Output the (x, y) coordinate of the center of the cell containing the given text.  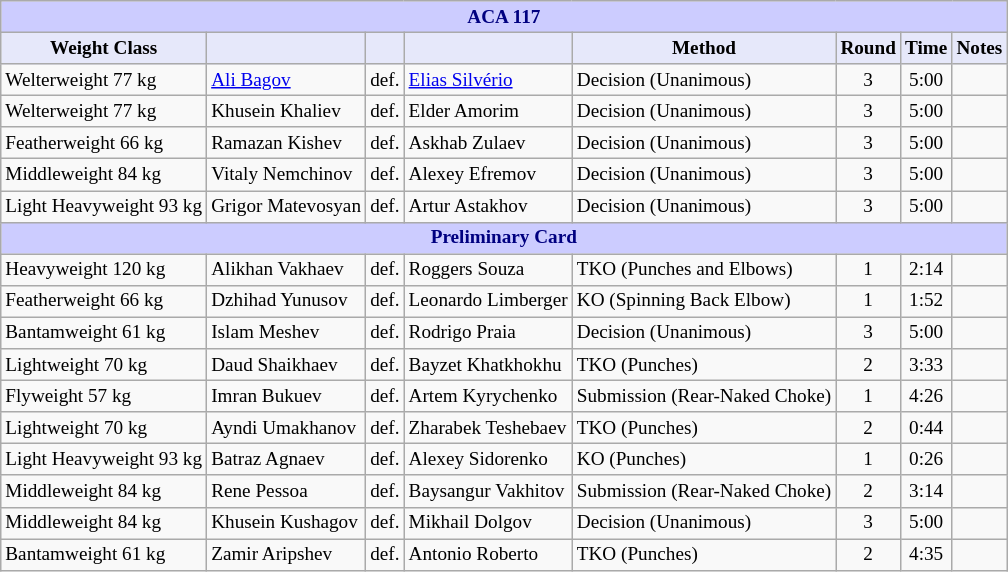
Khusein Khaliev (286, 111)
3:14 (926, 491)
Mikhail Dolgov (488, 523)
Grigor Matevosyan (286, 206)
Islam Meshev (286, 333)
Khusein Kushagov (286, 523)
Weight Class (104, 48)
Rodrigo Praia (488, 333)
4:35 (926, 554)
ACA 117 (504, 17)
Roggers Souza (488, 270)
Baysangur Vakhitov (488, 491)
Rene Pessoa (286, 491)
Notes (980, 48)
Flyweight 57 kg (104, 396)
Alexey Sidorenko (488, 460)
Leonardo Limberger (488, 301)
0:26 (926, 460)
Alikhan Vakhaev (286, 270)
3:33 (926, 365)
KO (Punches) (704, 460)
Batraz Agnaev (286, 460)
Daud Shaikhaev (286, 365)
Artem Kyrychenko (488, 396)
Vitaly Nemchinov (286, 175)
Round (868, 48)
Antonio Roberto (488, 554)
Artur Astakhov (488, 206)
Zharabek Teshebaev (488, 428)
Elder Amorim (488, 111)
Imran Bukuev (286, 396)
Ayndi Umakhanov (286, 428)
Bayzet Khatkhokhu (488, 365)
Method (704, 48)
1:52 (926, 301)
0:44 (926, 428)
Askhab Zulaev (488, 143)
Elias Silvério (488, 80)
KO (Spinning Back Elbow) (704, 301)
Time (926, 48)
2:14 (926, 270)
Heavyweight 120 kg (104, 270)
Alexey Efremov (488, 175)
Ali Bagov (286, 80)
Zamir Aripshev (286, 554)
Preliminary Card (504, 238)
Dzhihad Yunusov (286, 301)
Ramazan Kishev (286, 143)
4:26 (926, 396)
TKO (Punches and Elbows) (704, 270)
